Identify which cell holds the provided text, then report its [x, y] central coordinate. 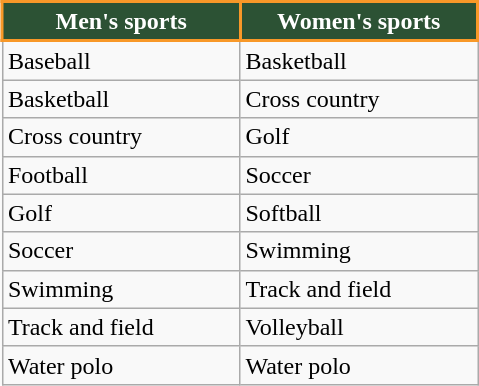
Women's sports [359, 22]
Volleyball [359, 327]
Football [121, 175]
Softball [359, 213]
Men's sports [121, 22]
Baseball [121, 60]
